Determine the [x, y] coordinate at the center of the cell enclosing the given text.  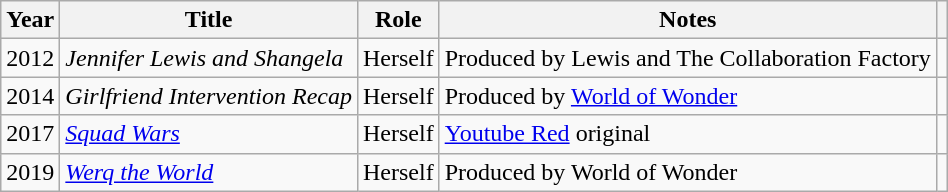
Produced by Lewis and The Collaboration Factory [688, 58]
Year [30, 20]
2012 [30, 58]
Title [209, 20]
Role [398, 20]
Squad Wars [209, 134]
2014 [30, 96]
2017 [30, 134]
Jennifer Lewis and Shangela [209, 58]
Werq the World [209, 172]
Notes [688, 20]
Girlfriend Intervention Recap [209, 96]
Youtube Red original [688, 134]
2019 [30, 172]
